Provide the (x, y) coordinate of the cell's center where the given text is located.  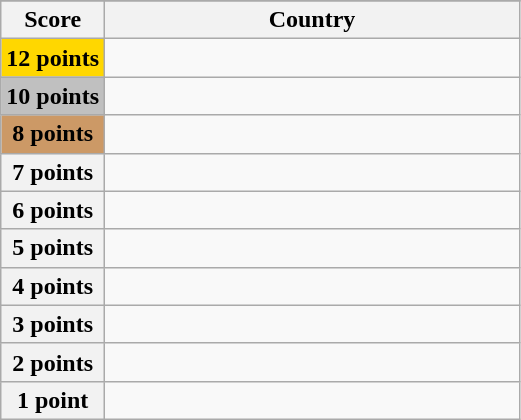
Country (312, 20)
7 points (53, 172)
6 points (53, 210)
5 points (53, 248)
Score (53, 20)
4 points (53, 286)
10 points (53, 96)
2 points (53, 362)
3 points (53, 324)
12 points (53, 58)
1 point (53, 400)
8 points (53, 134)
